Search for the cell housing the specified text and yield its [x, y] center coordinate. 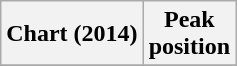
Peakposition [189, 34]
Chart (2014) [72, 34]
